Capture the cell that displays the provided text and extract its (X, Y) central coordinate. 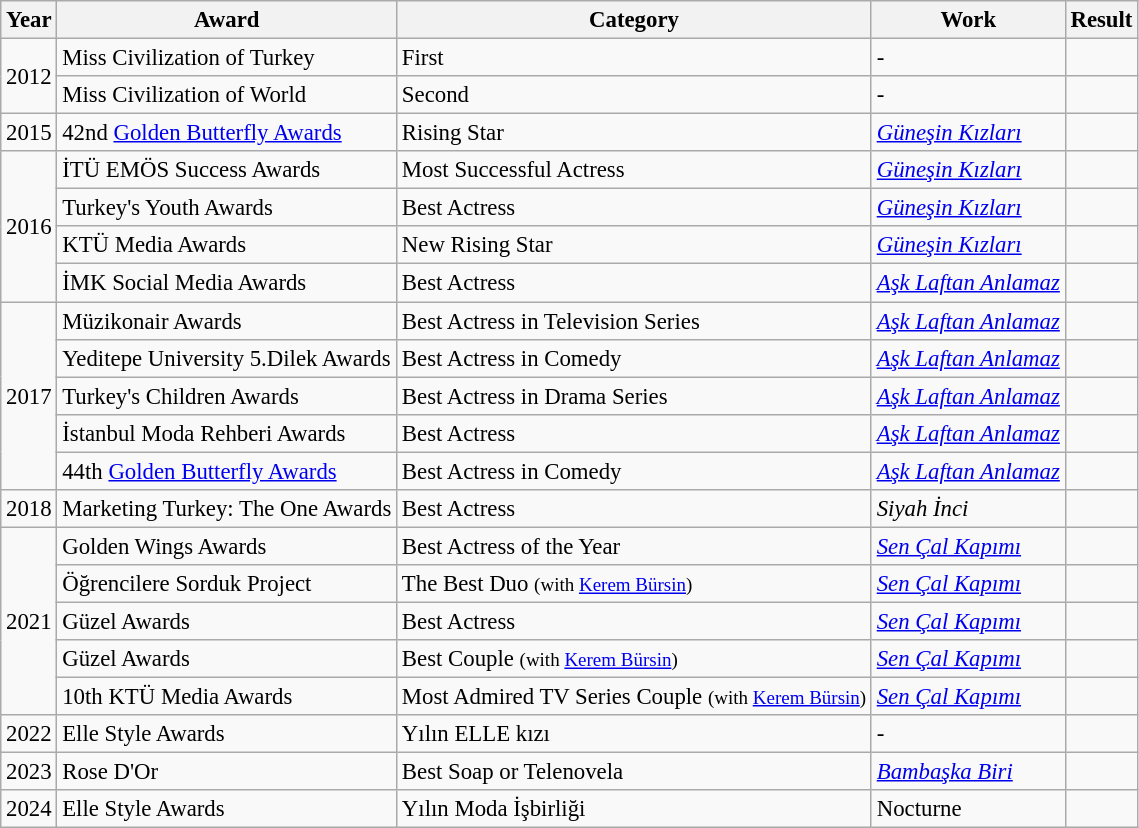
10th KTÜ Media Awards (227, 697)
44th Golden Butterfly Awards (227, 471)
2021 (29, 621)
Marketing Turkey: The One Awards (227, 509)
2022 (29, 734)
İMK Social Media Awards (227, 283)
The Best Duo (with Kerem Bürsin) (634, 584)
2016 (29, 226)
Yılın ELLE kızı (634, 734)
Most Admired TV Series Couple (with Kerem Bürsin) (634, 697)
Work (968, 20)
Öğrencilere Sorduk Project (227, 584)
Year (29, 20)
Best Soap or Telenovela (634, 772)
Result (1102, 20)
Most Successful Actress (634, 170)
New Rising Star (634, 245)
Best Couple (with Kerem Bürsin) (634, 659)
Best Actress in Television Series (634, 321)
Golden Wings Awards (227, 546)
Nocturne (968, 809)
Yeditepe University 5.Dilek Awards (227, 358)
Bambaşka Biri (968, 772)
Second (634, 95)
KTÜ Media Awards (227, 245)
Miss Civilization of World (227, 95)
2017 (29, 396)
Yılın Moda İşbirliği (634, 809)
2012 (29, 76)
Rising Star (634, 133)
Miss Civilization of Turkey (227, 58)
First (634, 58)
2018 (29, 509)
Category (634, 20)
İstanbul Moda Rehberi Awards (227, 433)
Award (227, 20)
Turkey's Children Awards (227, 396)
2024 (29, 809)
2023 (29, 772)
Siyah İnci (968, 509)
Rose D'Or (227, 772)
42nd Golden Butterfly Awards (227, 133)
2015 (29, 133)
Müzikonair Awards (227, 321)
Best Actress of the Year (634, 546)
İTÜ EMÖS Success Awards (227, 170)
Turkey's Youth Awards (227, 208)
Best Actress in Drama Series (634, 396)
